Capture the cell that displays the provided text and extract its [x, y] central coordinate. 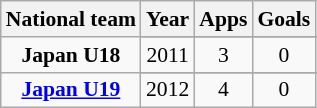
2011 [168, 55]
National team [71, 19]
4 [223, 90]
Japan U18 [71, 55]
3 [223, 55]
Apps [223, 19]
Year [168, 19]
Goals [284, 19]
Japan U19 [71, 90]
2012 [168, 90]
